Determine the (x, y) coordinate at the center of the cell enclosing the given text.  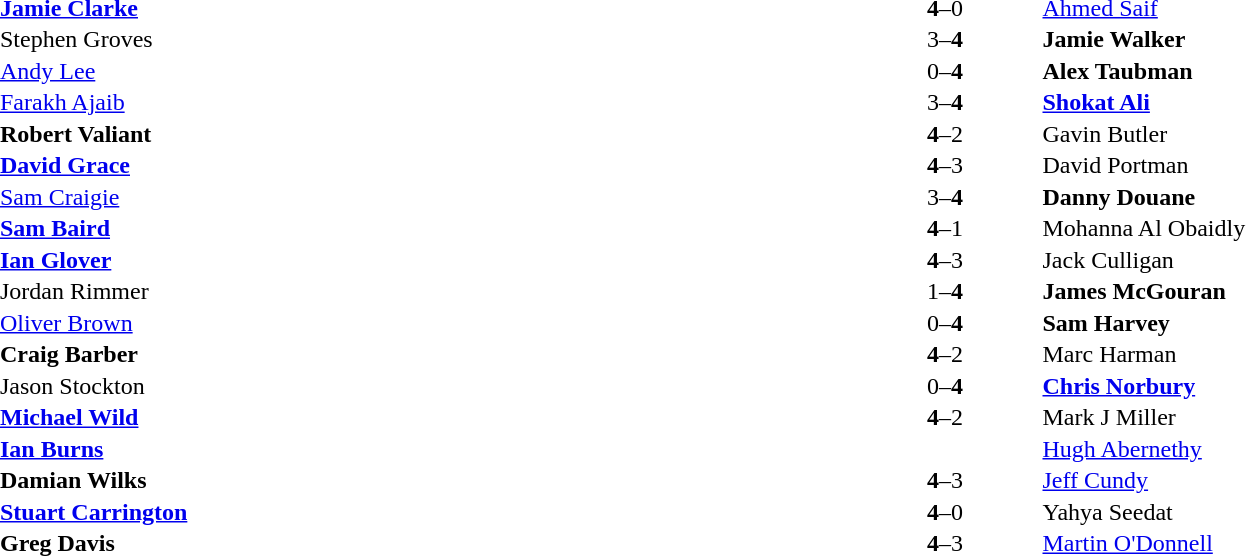
1–4 (944, 291)
4–1 (944, 229)
4–0 (944, 512)
